Determine the [x, y] coordinate at the center of the cell enclosing the given text.  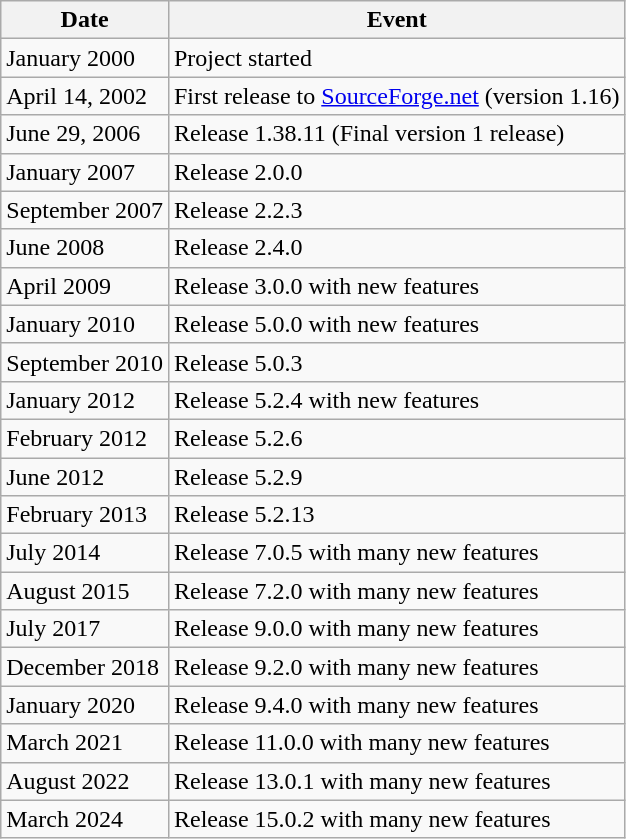
Release 2.0.0 [396, 172]
January 2020 [85, 705]
January 2010 [85, 324]
Release 7.2.0 with many new features [396, 591]
Release 5.2.9 [396, 477]
February 2012 [85, 438]
Release 13.0.1 with many new features [396, 781]
Release 7.0.5 with many new features [396, 553]
December 2018 [85, 667]
August 2022 [85, 781]
March 2021 [85, 743]
Release 3.0.0 with new features [396, 286]
Date [85, 20]
Release 5.2.13 [396, 515]
Release 5.0.3 [396, 362]
January 2007 [85, 172]
June 2012 [85, 477]
July 2014 [85, 553]
Release 9.2.0 with many new features [396, 667]
August 2015 [85, 591]
Release 5.2.4 with new features [396, 400]
Release 11.0.0 with many new features [396, 743]
Release 1.38.11 (Final version 1 release) [396, 134]
Release 15.0.2 with many new features [396, 819]
Release 5.0.0 with new features [396, 324]
February 2013 [85, 515]
June 29, 2006 [85, 134]
Release 5.2.6 [396, 438]
July 2017 [85, 629]
Release 9.4.0 with many new features [396, 705]
Release 2.4.0 [396, 248]
First release to SourceForge.net (version 1.16) [396, 96]
March 2024 [85, 819]
April 14, 2002 [85, 96]
Event [396, 20]
April 2009 [85, 286]
January 2000 [85, 58]
Release 9.0.0 with many new features [396, 629]
Release 2.2.3 [396, 210]
Project started [396, 58]
June 2008 [85, 248]
September 2007 [85, 210]
January 2012 [85, 400]
September 2010 [85, 362]
